Identify which cell holds the provided text, then report its (X, Y) central coordinate. 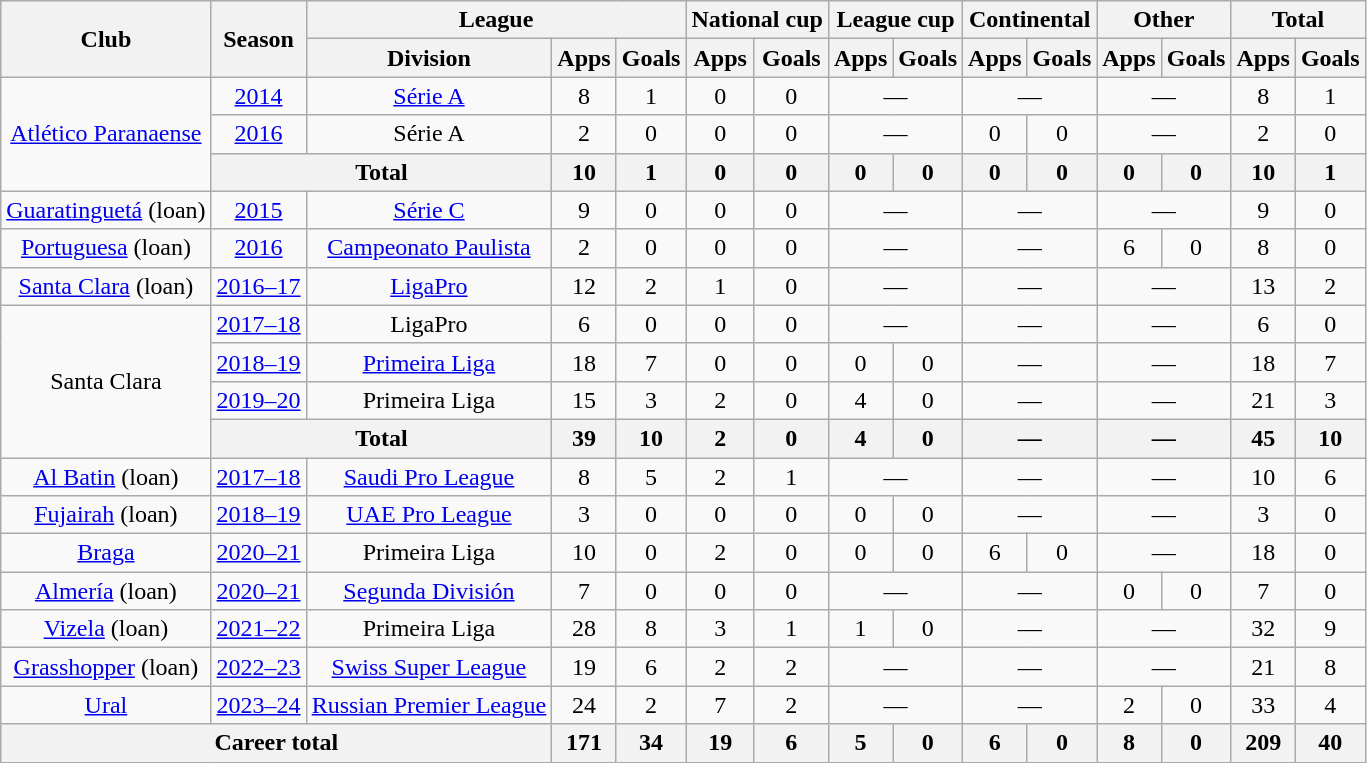
Atlético Paranaense (106, 134)
Season (258, 39)
40 (1330, 743)
Saudi Pro League (429, 477)
2016–17 (258, 286)
12 (584, 286)
Almería (loan) (106, 591)
Campeonato Paulista (429, 248)
Al Batin (loan) (106, 477)
Braga (106, 553)
Guaratinguetá (loan) (106, 210)
2021–22 (258, 629)
Russian Premier League (429, 705)
Santa Clara (106, 381)
45 (1263, 438)
39 (584, 438)
Other (1164, 20)
24 (584, 705)
Ural (106, 705)
Club (106, 39)
209 (1263, 743)
Career total (276, 743)
Swiss Super League (429, 667)
Série C (429, 210)
34 (651, 743)
2015 (258, 210)
League (496, 20)
171 (584, 743)
2022–23 (258, 667)
National cup (757, 20)
Vizela (loan) (106, 629)
Division (429, 58)
Portuguesa (loan) (106, 248)
Continental (1030, 20)
2023–24 (258, 705)
33 (1263, 705)
Fujairah (loan) (106, 515)
2014 (258, 96)
28 (584, 629)
13 (1263, 286)
32 (1263, 629)
League cup (895, 20)
15 (584, 400)
UAE Pro League (429, 515)
Grasshopper (loan) (106, 667)
Santa Clara (loan) (106, 286)
2019–20 (258, 400)
Segunda División (429, 591)
